Output the (X, Y) coordinate of the center of the cell containing the given text.  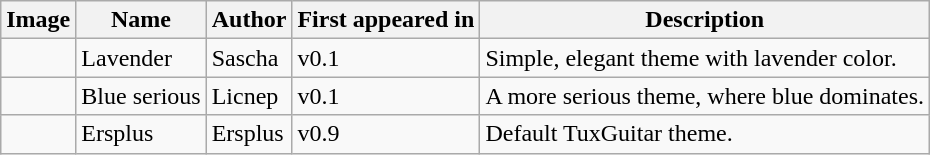
Blue serious (141, 96)
Author (249, 20)
Sascha (249, 58)
Description (705, 20)
A more serious theme, where blue dominates. (705, 96)
Default TuxGuitar theme. (705, 134)
v0.9 (386, 134)
Simple, elegant theme with lavender color. (705, 58)
Lavender (141, 58)
Image (38, 20)
Name (141, 20)
First appeared in (386, 20)
Licnep (249, 96)
